Scan for the cell matching the given text and deliver its [X, Y] coordinate at center. 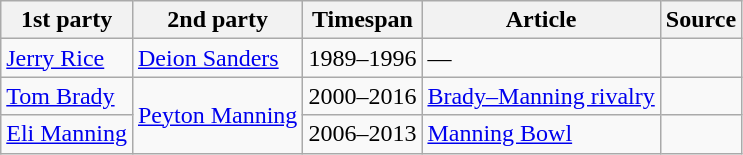
Eli Manning [67, 134]
— [541, 58]
Article [541, 20]
Peyton Manning [217, 115]
Deion Sanders [217, 58]
Jerry Rice [67, 58]
Manning Bowl [541, 134]
Brady–Manning rivalry [541, 96]
1989–1996 [362, 58]
2nd party [217, 20]
Source [700, 20]
1st party [67, 20]
2006–2013 [362, 134]
Tom Brady [67, 96]
2000–2016 [362, 96]
Timespan [362, 20]
